Return (X, Y) of the center of cell containing provided text 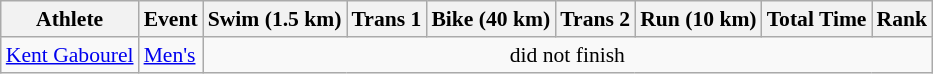
Rank (902, 19)
Total Time (817, 19)
Men's (171, 55)
Bike (40 km) (490, 19)
Swim (1.5 km) (275, 19)
Trans 1 (386, 19)
Run (10 km) (698, 19)
did not finish (568, 55)
Kent Gabourel (70, 55)
Trans 2 (595, 19)
Athlete (70, 19)
Event (171, 19)
